Detect which cell encompasses the target text, then output its (X, Y) center coordinate. 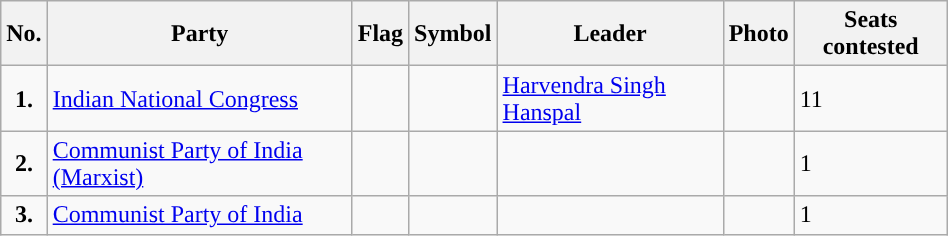
Indian National Congress (200, 98)
Communist Party of India (200, 215)
Leader (610, 34)
Photo (758, 34)
Party (200, 34)
11 (870, 98)
Symbol (453, 34)
2. (24, 164)
3. (24, 215)
Communist Party of India (Marxist) (200, 164)
No. (24, 34)
Flag (380, 34)
1. (24, 98)
Seats contested (870, 34)
Harvendra Singh Hanspal (610, 98)
